Provide the (X, Y) coordinate of the cell's center where the given text is located.  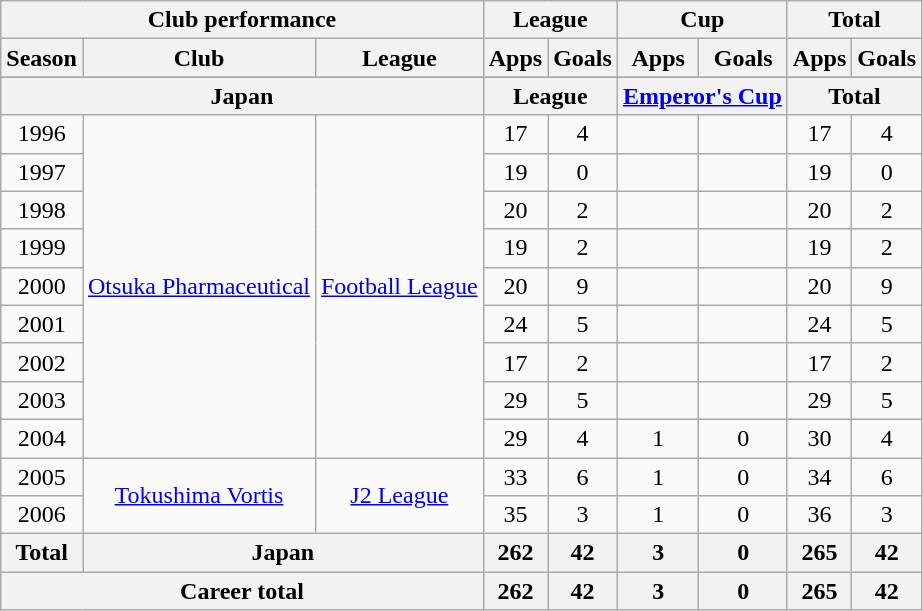
Club performance (242, 20)
Club (198, 58)
1997 (42, 172)
2001 (42, 324)
1998 (42, 210)
2002 (42, 362)
Season (42, 58)
2005 (42, 477)
Otsuka Pharmaceutical (198, 286)
Football League (399, 286)
2000 (42, 286)
36 (819, 515)
2004 (42, 438)
33 (515, 477)
Career total (242, 591)
34 (819, 477)
Cup (702, 20)
2006 (42, 515)
2003 (42, 400)
Emperor's Cup (702, 96)
35 (515, 515)
1996 (42, 134)
30 (819, 438)
1999 (42, 248)
J2 League (399, 496)
Tokushima Vortis (198, 496)
